For the text-containing cell, return its midpoint in (x, y) coordinate format. 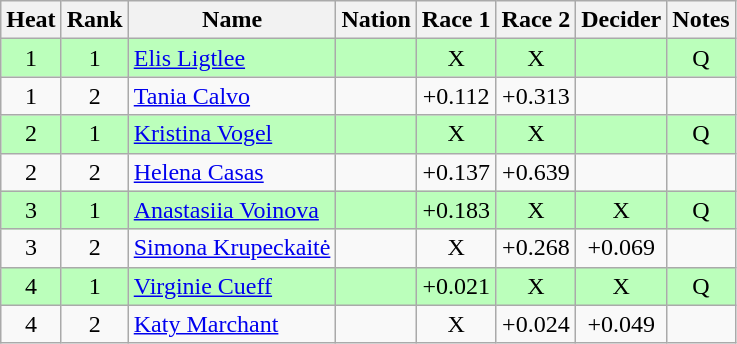
Helena Casas (232, 172)
Simona Krupeckaitė (232, 248)
+0.639 (536, 172)
Kristina Vogel (232, 134)
Race 2 (536, 20)
+0.069 (622, 248)
Katy Marchant (232, 324)
+0.049 (622, 324)
Notes (701, 20)
+0.112 (456, 96)
+0.137 (456, 172)
Nation (376, 20)
+0.021 (456, 286)
+0.313 (536, 96)
+0.024 (536, 324)
Anastasiia Voinova (232, 210)
Name (232, 20)
Tania Calvo (232, 96)
Heat (31, 20)
Decider (622, 20)
Rank (94, 20)
Elis Ligtlee (232, 58)
+0.183 (456, 210)
Virginie Cueff (232, 286)
+0.268 (536, 248)
Race 1 (456, 20)
